Capture the cell that displays the provided text and extract its (X, Y) central coordinate. 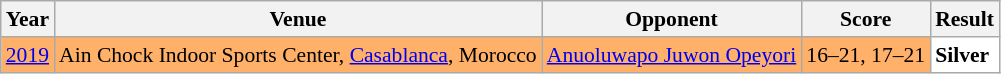
Silver (964, 55)
Year (28, 19)
Ain Chock Indoor Sports Center, Casablanca, Morocco (298, 55)
16–21, 17–21 (866, 55)
Venue (298, 19)
Score (866, 19)
Result (964, 19)
Anuoluwapo Juwon Opeyori (672, 55)
2019 (28, 55)
Opponent (672, 19)
